From the cell containing the given text, extract its center point as [X, Y] coordinate. 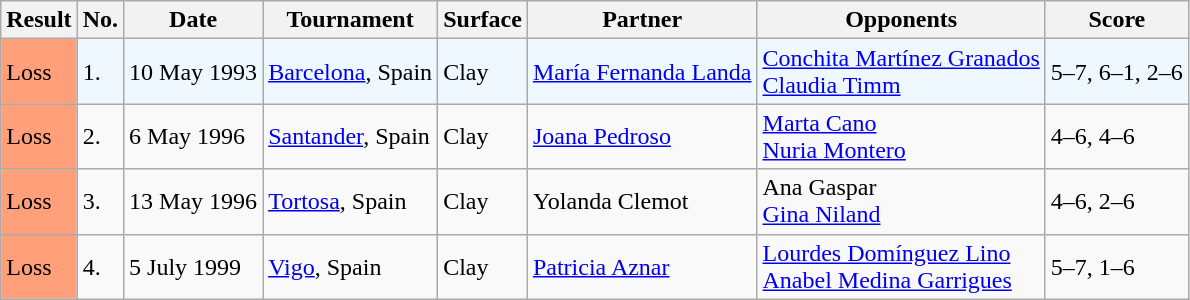
5–7, 6–1, 2–6 [1116, 72]
Tortosa, Spain [350, 202]
Barcelona, Spain [350, 72]
Yolanda Clemot [642, 202]
María Fernanda Landa [642, 72]
Ana Gaspar Gina Niland [901, 202]
4–6, 2–6 [1116, 202]
Tournament [350, 20]
Patricia Aznar [642, 266]
1. [100, 72]
No. [100, 20]
Score [1116, 20]
Surface [483, 20]
Date [194, 20]
Vigo, Spain [350, 266]
4–6, 4–6 [1116, 136]
Opponents [901, 20]
2. [100, 136]
Partner [642, 20]
Marta Cano Nuria Montero [901, 136]
Result [39, 20]
Joana Pedroso [642, 136]
Santander, Spain [350, 136]
Lourdes Domínguez Lino Anabel Medina Garrigues [901, 266]
Conchita Martínez Granados Claudia Timm [901, 72]
13 May 1996 [194, 202]
6 May 1996 [194, 136]
5–7, 1–6 [1116, 266]
5 July 1999 [194, 266]
10 May 1993 [194, 72]
4. [100, 266]
3. [100, 202]
